Return (X, Y) of the center of cell containing provided text 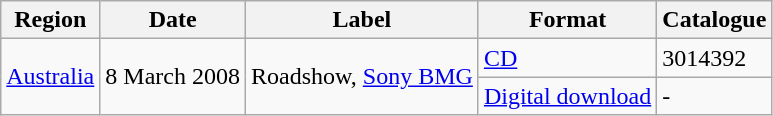
Australia (50, 77)
Region (50, 20)
Digital download (567, 96)
Label (362, 20)
Date (173, 20)
Catalogue (714, 20)
8 March 2008 (173, 77)
CD (567, 58)
3014392 (714, 58)
Roadshow, Sony BMG (362, 77)
Format (567, 20)
- (714, 96)
